Return the [X, Y] coordinate for the center point of the cell that contains the specified text.  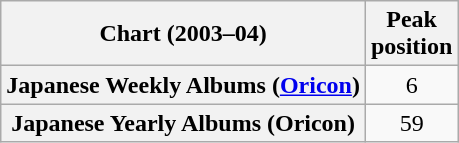
Japanese Weekly Albums (Oricon) [184, 85]
Chart (2003–04) [184, 34]
Peakposition [411, 34]
6 [411, 85]
59 [411, 123]
Japanese Yearly Albums (Oricon) [184, 123]
